For the text-containing cell, return its midpoint in [x, y] coordinate format. 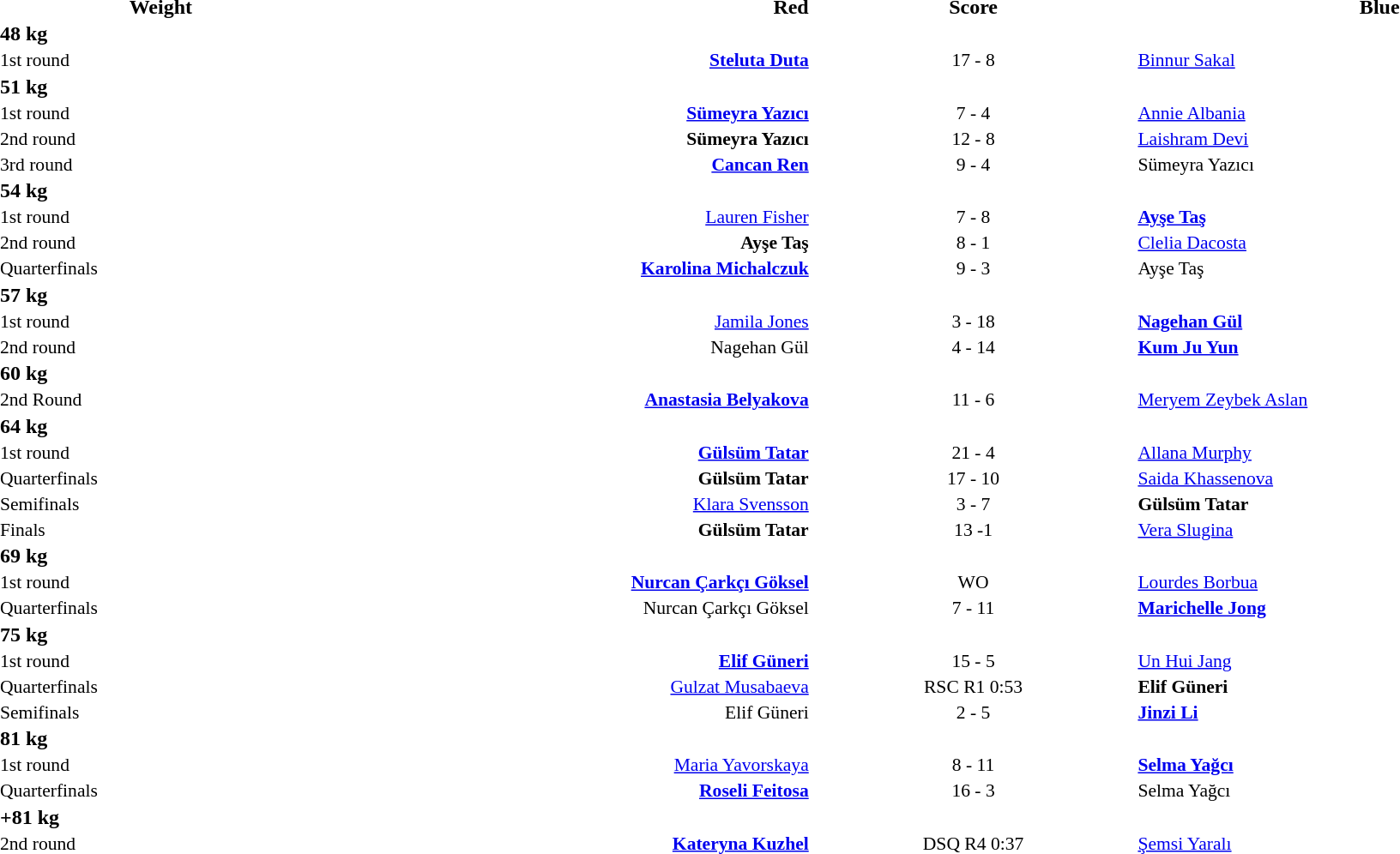
3 - 18 [974, 321]
9 - 4 [974, 165]
3 - 7 [974, 504]
Steluta Duta [568, 60]
8 - 11 [974, 765]
17 - 10 [974, 478]
Anastasia Belyakova [568, 400]
Maria Yavorskaya [568, 765]
7 - 4 [974, 113]
11 - 6 [974, 400]
16 - 3 [974, 791]
Nagehan Gül [568, 346]
Gulzat Musabaeva [568, 686]
2 - 5 [974, 712]
8 - 1 [974, 243]
Cancan Ren [568, 165]
13 -1 [974, 530]
Klara Svensson [568, 504]
RSC R1 0:53 [974, 686]
Ayşe Taş [568, 243]
Jamila Jones [568, 321]
9 - 3 [974, 268]
4 - 14 [974, 346]
WO [974, 582]
Karolina Michalczuk [568, 268]
7 - 8 [974, 217]
21 - 4 [974, 453]
15 - 5 [974, 660]
12 - 8 [974, 139]
Lauren Fisher [568, 217]
Roseli Feitosa [568, 791]
7 - 11 [974, 608]
17 - 8 [974, 60]
